Return the [X, Y] coordinate for the center point of the cell that contains the specified text.  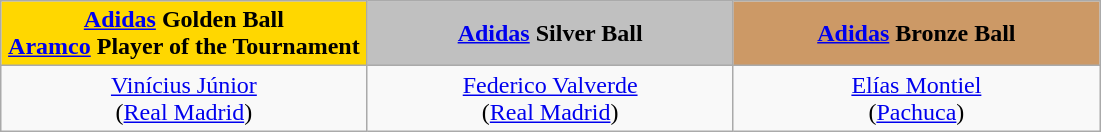
Vinícius Júnior(Real Madrid) [184, 98]
Federico Valverde(Real Madrid) [550, 98]
Adidas Golden BallAramco Player of the Tournament [184, 34]
Adidas Bronze Ball [916, 34]
Elías Montiel(Pachuca) [916, 98]
Adidas Silver Ball [550, 34]
